Scan for the cell matching the given text and deliver its [x, y] coordinate at center. 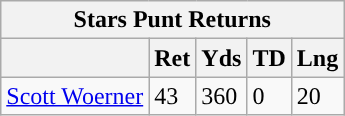
Scott Woerner [75, 96]
Yds [222, 58]
Ret [172, 58]
TD [269, 58]
0 [269, 96]
360 [222, 96]
Stars Punt Returns [172, 20]
20 [317, 96]
43 [172, 96]
Lng [317, 58]
